Provide the [x, y] coordinate of the cell's center where the given text is located.  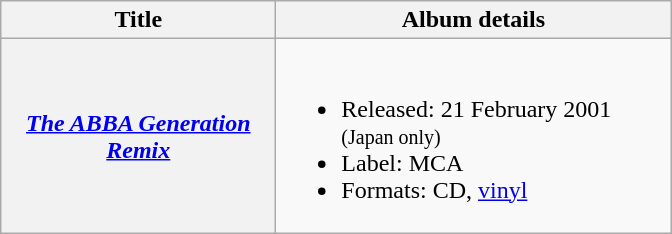
Album details [474, 20]
The ABBA Generation Remix [138, 136]
Title [138, 20]
Released: 21 February 2001 (Japan only)Label: MCAFormats: CD, vinyl [474, 136]
